Provide the [X, Y] coordinate of the cell's center where the given text is located.  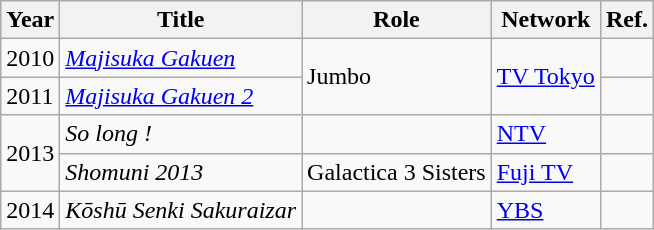
YBS [546, 210]
Majisuka Gakuen 2 [181, 96]
Kōshū Senki Sakuraizar [181, 210]
Ref. [626, 20]
Title [181, 20]
Shomuni 2013 [181, 172]
So long ! [181, 134]
2011 [30, 96]
TV Tokyo [546, 77]
Fuji TV [546, 172]
Role [397, 20]
Network [546, 20]
2010 [30, 58]
Galactica 3 Sisters [397, 172]
Majisuka Gakuen [181, 58]
NTV [546, 134]
2014 [30, 210]
2013 [30, 153]
Jumbo [397, 77]
Year [30, 20]
